Return the [x, y] coordinate for the center point of the cell that contains the specified text.  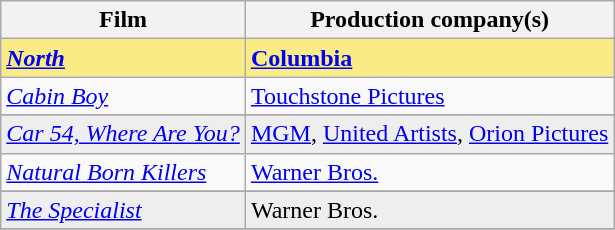
The Specialist [124, 210]
North [124, 58]
Touchstone Pictures [429, 96]
Columbia [429, 58]
Production company(s) [429, 20]
MGM, United Artists, Orion Pictures [429, 134]
Car 54, Where Are You? [124, 134]
Natural Born Killers [124, 172]
Film [124, 20]
Cabin Boy [124, 96]
